Provide the [X, Y] coordinate of the cell's center where the given text is located.  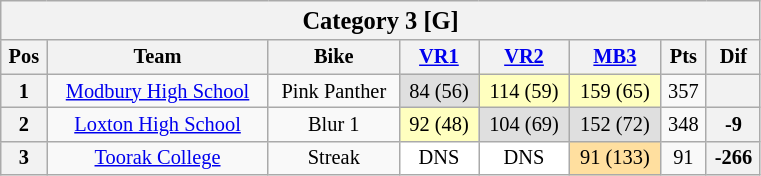
3 [24, 158]
114 (59) [524, 91]
VR2 [524, 57]
348 [683, 124]
Loxton High School [158, 124]
MB3 [614, 57]
-9 [733, 124]
Modbury High School [158, 91]
159 (65) [614, 91]
Blur 1 [334, 124]
357 [683, 91]
152 (72) [614, 124]
91 [683, 158]
Toorak College [158, 158]
Category 3 [G] [381, 20]
-266 [733, 158]
VR1 [438, 57]
Bike [334, 57]
92 (48) [438, 124]
Team [158, 57]
Pink Panther [334, 91]
91 (133) [614, 158]
84 (56) [438, 91]
Streak [334, 158]
2 [24, 124]
Pts [683, 57]
Pos [24, 57]
104 (69) [524, 124]
Dif [733, 57]
1 [24, 91]
